Find where the given text appears and provide that cell's center as (X, Y) coordinate. 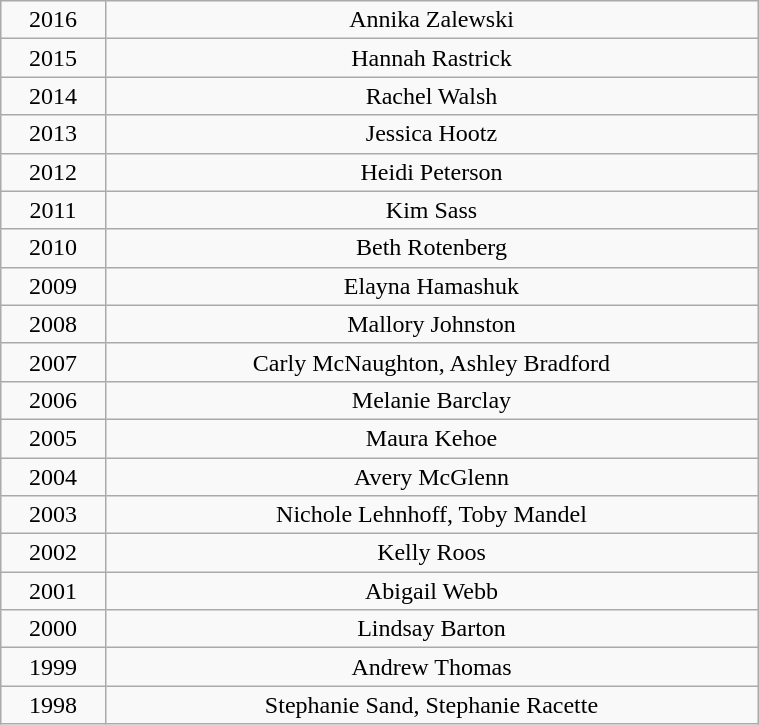
Beth Rotenberg (431, 248)
Melanie Barclay (431, 400)
Abigail Webb (431, 591)
2014 (54, 96)
Nichole Lehnhoff, Toby Mandel (431, 515)
2010 (54, 248)
2006 (54, 400)
Annika Zalewski (431, 20)
Heidi Peterson (431, 172)
2005 (54, 438)
Stephanie Sand, Stephanie Racette (431, 705)
2003 (54, 515)
2001 (54, 591)
2012 (54, 172)
1999 (54, 667)
Kim Sass (431, 210)
Jessica Hootz (431, 134)
Maura Kehoe (431, 438)
Kelly Roos (431, 553)
2000 (54, 629)
2004 (54, 477)
2002 (54, 553)
2013 (54, 134)
2007 (54, 362)
2015 (54, 58)
1998 (54, 705)
2009 (54, 286)
Hannah Rastrick (431, 58)
2016 (54, 20)
2011 (54, 210)
Andrew Thomas (431, 667)
2008 (54, 324)
Elayna Hamashuk (431, 286)
Rachel Walsh (431, 96)
Avery McGlenn (431, 477)
Carly McNaughton, Ashley Bradford (431, 362)
Mallory Johnston (431, 324)
Lindsay Barton (431, 629)
